Return the [X, Y] coordinate for the center point of the cell that contains the specified text.  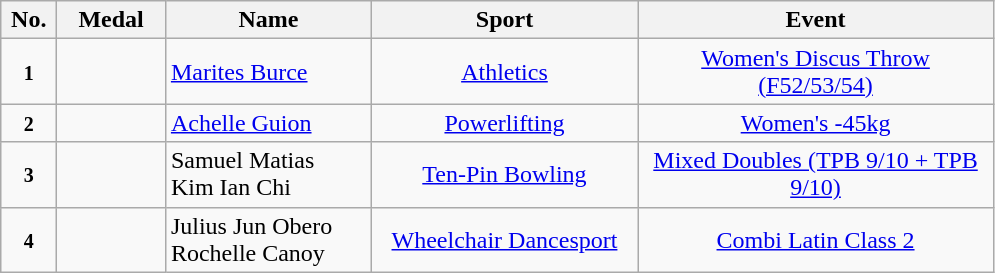
Marites Burce [268, 72]
Event [816, 20]
Mixed Doubles (TPB 9/10 + TPB 9/10) [816, 174]
4 [29, 240]
Combi Latin Class 2 [816, 240]
Name [268, 20]
3 [29, 174]
No. [29, 20]
Sport [504, 20]
Athletics [504, 72]
2 [29, 123]
1 [29, 72]
Achelle Guion [268, 123]
Medal [112, 20]
Women's -45kg [816, 123]
Samuel Matias Kim Ian Chi [268, 174]
Women's Discus Throw (F52/53/54) [816, 72]
Wheelchair Dancesport [504, 240]
Ten-Pin Bowling [504, 174]
Julius Jun OberoRochelle Canoy [268, 240]
Powerlifting [504, 123]
